Locate the cell with the specified text and output its [X, Y] center coordinate. 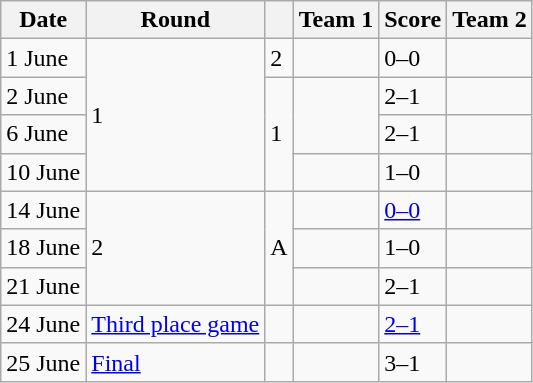
Team 2 [490, 20]
2 June [44, 96]
Team 1 [336, 20]
18 June [44, 248]
Final [176, 362]
24 June [44, 324]
A [279, 248]
10 June [44, 172]
Third place game [176, 324]
6 June [44, 134]
Round [176, 20]
Score [413, 20]
25 June [44, 362]
21 June [44, 286]
14 June [44, 210]
3–1 [413, 362]
1 June [44, 58]
Date [44, 20]
